Capture the cell that displays the provided text and extract its (X, Y) central coordinate. 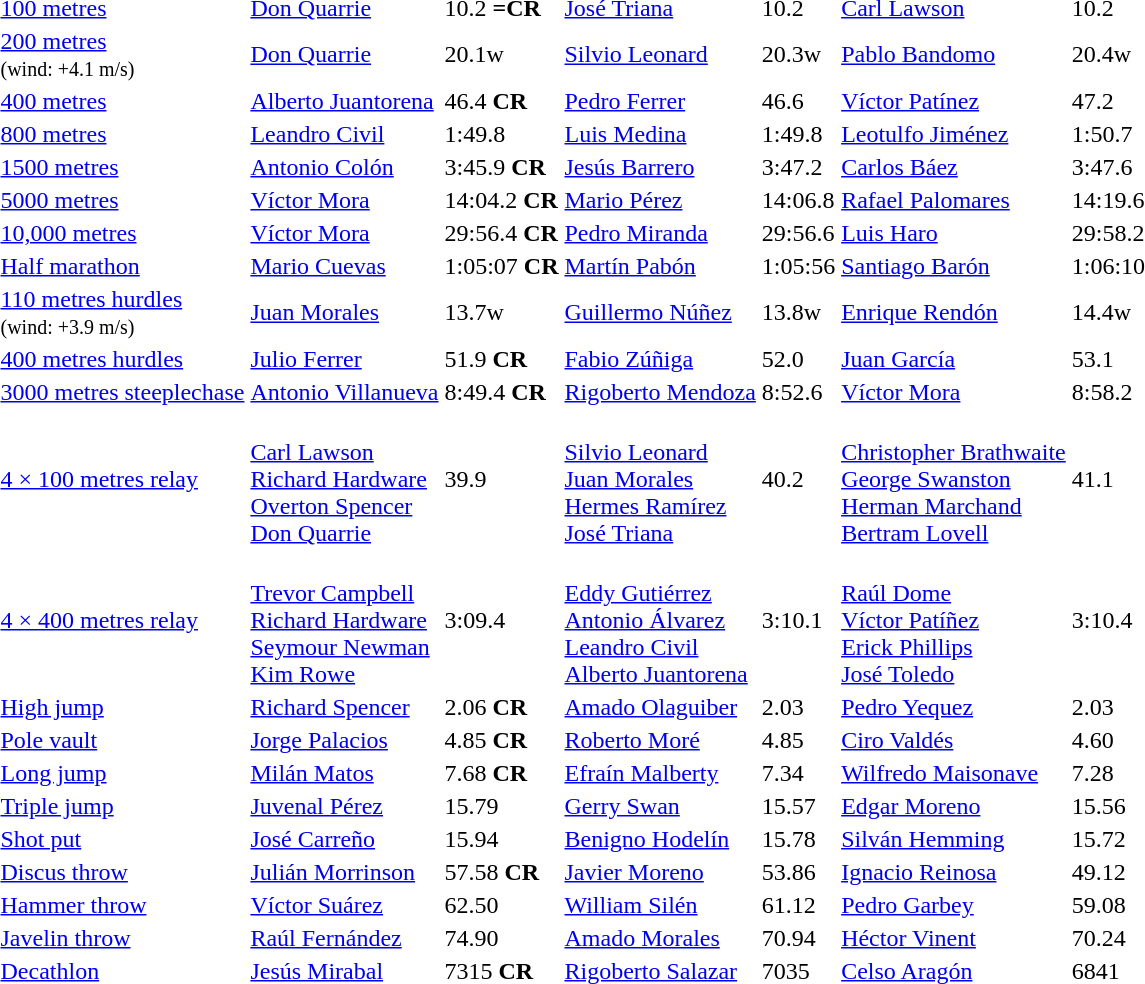
74.90 (502, 938)
Juan García (954, 359)
3:09.4 (502, 620)
61.12 (798, 905)
Amado Morales (660, 938)
2.03 (798, 707)
Richard Spencer (344, 707)
Pedro Miranda (660, 233)
8:49.4 CR (502, 392)
Don Quarrie (344, 54)
Efraín Malberty (660, 773)
Pedro Garbey (954, 905)
Héctor Vinent (954, 938)
Fabio Zúñiga (660, 359)
29:56.6 (798, 233)
20.1w (502, 54)
20.3w (798, 54)
14:06.8 (798, 200)
7.34 (798, 773)
40.2 (798, 479)
3:10.1 (798, 620)
Trevor CampbellRichard HardwareSeymour NewmanKim Rowe (344, 620)
Julián Morrinson (344, 872)
Benigno Hodelín (660, 839)
Milán Matos (344, 773)
Christopher BrathwaiteGeorge SwanstonHerman MarchandBertram Lovell (954, 479)
7.68 CR (502, 773)
4.85 (798, 740)
Leotulfo Jiménez (954, 134)
Juvenal Pérez (344, 806)
Silvio LeonardJuan MoralesHermes RamírezJosé Triana (660, 479)
2.06 CR (502, 707)
Leandro Civil (344, 134)
3:45.9 CR (502, 167)
15.78 (798, 839)
Roberto Moré (660, 740)
51.9 CR (502, 359)
Luis Medina (660, 134)
Pedro Ferrer (660, 101)
Gerry Swan (660, 806)
Eddy GutiérrezAntonio ÁlvarezLeandro CivilAlberto Juantorena (660, 620)
Alberto Juantorena (344, 101)
Guillermo Núñez (660, 312)
29:56.4 CR (502, 233)
57.58 CR (502, 872)
Silván Hemming (954, 839)
Pablo Bandomo (954, 54)
Martín Pabón (660, 266)
Edgar Moreno (954, 806)
Rafael Palomares (954, 200)
4.85 CR (502, 740)
46.6 (798, 101)
62.50 (502, 905)
Silvio Leonard (660, 54)
Javier Moreno (660, 872)
Jorge Palacios (344, 740)
José Carreño (344, 839)
13.7w (502, 312)
1:05:07 CR (502, 266)
13.8w (798, 312)
15.79 (502, 806)
1:05:56 (798, 266)
15.57 (798, 806)
Antonio Colón (344, 167)
Mario Cuevas (344, 266)
Pedro Yequez (954, 707)
Raúl DomeVíctor PatíñezErick PhillipsJosé Toledo (954, 620)
Enrique Rendón (954, 312)
Carlos Báez (954, 167)
8:52.6 (798, 392)
53.86 (798, 872)
15.94 (502, 839)
Ignacio Reinosa (954, 872)
Víctor Patínez (954, 101)
Juan Morales (344, 312)
52.0 (798, 359)
Luis Haro (954, 233)
39.9 (502, 479)
Rigoberto Mendoza (660, 392)
Víctor Suárez (344, 905)
Julio Ferrer (344, 359)
Ciro Valdés (954, 740)
Mario Pérez (660, 200)
Carl LawsonRichard HardwareOverton SpencerDon Quarrie (344, 479)
Raúl Fernández (344, 938)
Jesús Barrero (660, 167)
Antonio Villanueva (344, 392)
46.4 CR (502, 101)
Wilfredo Maisonave (954, 773)
70.94 (798, 938)
Amado Olaguiber (660, 707)
Santiago Barón (954, 266)
William Silén (660, 905)
3:47.2 (798, 167)
14:04.2 CR (502, 200)
